Pinpoint the cell where the given text exists, returning its (X, Y) midpoint coordinate. 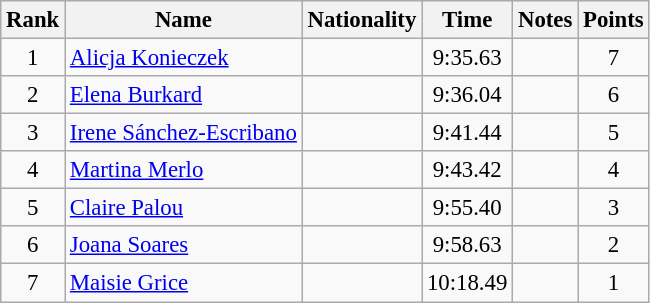
Name (184, 20)
10:18.49 (468, 283)
Alicja Konieczek (184, 58)
Martina Merlo (184, 170)
Points (614, 20)
Notes (546, 20)
9:43.42 (468, 170)
9:55.40 (468, 208)
Nationality (362, 20)
9:41.44 (468, 133)
9:58.63 (468, 245)
Elena Burkard (184, 95)
9:35.63 (468, 58)
9:36.04 (468, 95)
Time (468, 20)
Rank (33, 20)
Maisie Grice (184, 283)
Joana Soares (184, 245)
Irene Sánchez-Escribano (184, 133)
Claire Palou (184, 208)
